Extract the [x, y] coordinate from the center of the cell holding the provided text.  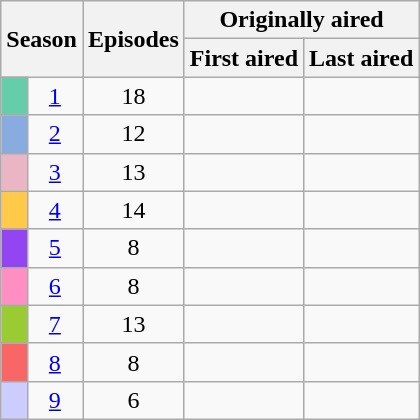
12 [133, 134]
2 [54, 134]
3 [54, 172]
18 [133, 96]
First aired [244, 58]
Season [42, 39]
Last aired [362, 58]
Originally aired [302, 20]
5 [54, 248]
9 [54, 400]
14 [133, 210]
7 [54, 324]
1 [54, 96]
Episodes [133, 39]
4 [54, 210]
